Provide the (x, y) coordinate of the cell's center where the given text is located.  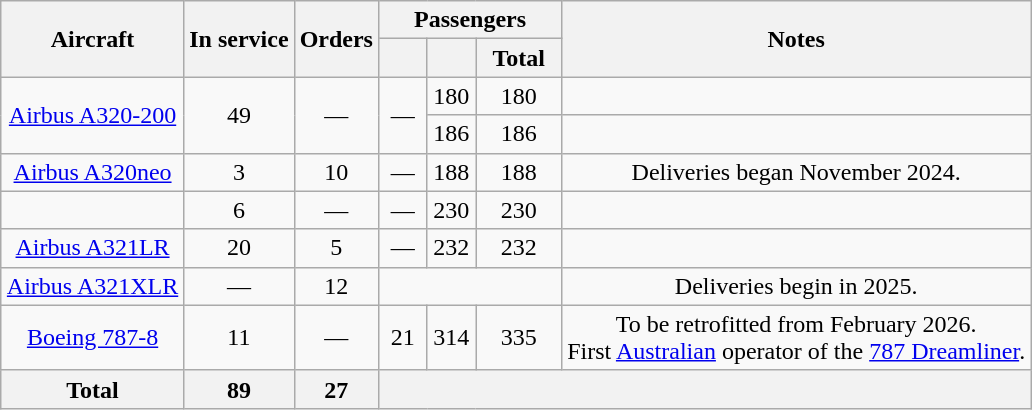
10 (336, 172)
To be retrofitted from February 2026.First Australian operator of the 787 Dreamliner. (796, 338)
5 (336, 248)
Passengers (470, 20)
Airbus A320neo (92, 172)
3 (239, 172)
335 (519, 338)
Deliveries began November 2024. (796, 172)
314 (452, 338)
21 (402, 338)
Notes (796, 39)
Deliveries begin in 2025. (796, 286)
Aircraft (92, 39)
20 (239, 248)
27 (336, 389)
89 (239, 389)
Orders (336, 39)
Airbus A320-200 (92, 115)
In service (239, 39)
11 (239, 338)
Airbus A321XLR (92, 286)
Airbus A321LR (92, 248)
6 (239, 210)
12 (336, 286)
Boeing 787-8 (92, 338)
49 (239, 115)
